Identify which cell holds the provided text, then report its [x, y] central coordinate. 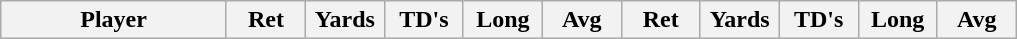
Player [114, 20]
